Find where the given text appears and provide that cell's center as (x, y) coordinate. 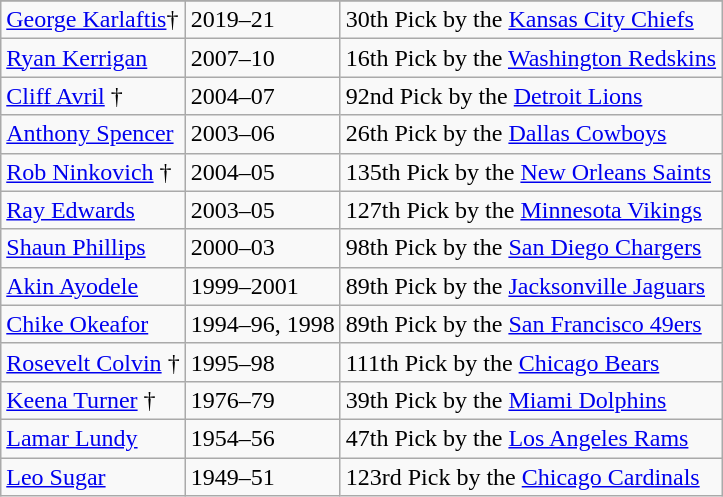
111th Pick by the Chicago Bears (530, 362)
123rd Pick by the Chicago Cardinals (530, 477)
Cliff Avril † (93, 96)
2019–21 (262, 20)
127th Pick by the Minnesota Vikings (530, 210)
Chike Okeafor (93, 324)
26th Pick by the Dallas Cowboys (530, 134)
Rosevelt Colvin † (93, 362)
2004–07 (262, 96)
2003–06 (262, 134)
2004–05 (262, 172)
89th Pick by the San Francisco 49ers (530, 324)
Keena Turner † (93, 400)
Ray Edwards (93, 210)
1954–56 (262, 438)
1999–2001 (262, 286)
2000–03 (262, 248)
Shaun Phillips (93, 248)
135th Pick by the New Orleans Saints (530, 172)
Anthony Spencer (93, 134)
89th Pick by the Jacksonville Jaguars (530, 286)
Lamar Lundy (93, 438)
Rob Ninkovich † (93, 172)
39th Pick by the Miami Dolphins (530, 400)
George Karlaftis† (93, 20)
30th Pick by the Kansas City Chiefs (530, 20)
1995–98 (262, 362)
1949–51 (262, 477)
98th Pick by the San Diego Chargers (530, 248)
47th Pick by the Los Angeles Rams (530, 438)
Leo Sugar (93, 477)
1976–79 (262, 400)
2007–10 (262, 58)
Ryan Kerrigan (93, 58)
2003–05 (262, 210)
1994–96, 1998 (262, 324)
16th Pick by the Washington Redskins (530, 58)
Akin Ayodele (93, 286)
92nd Pick by the Detroit Lions (530, 96)
